From the cell containing the given text, extract its center point as (x, y) coordinate. 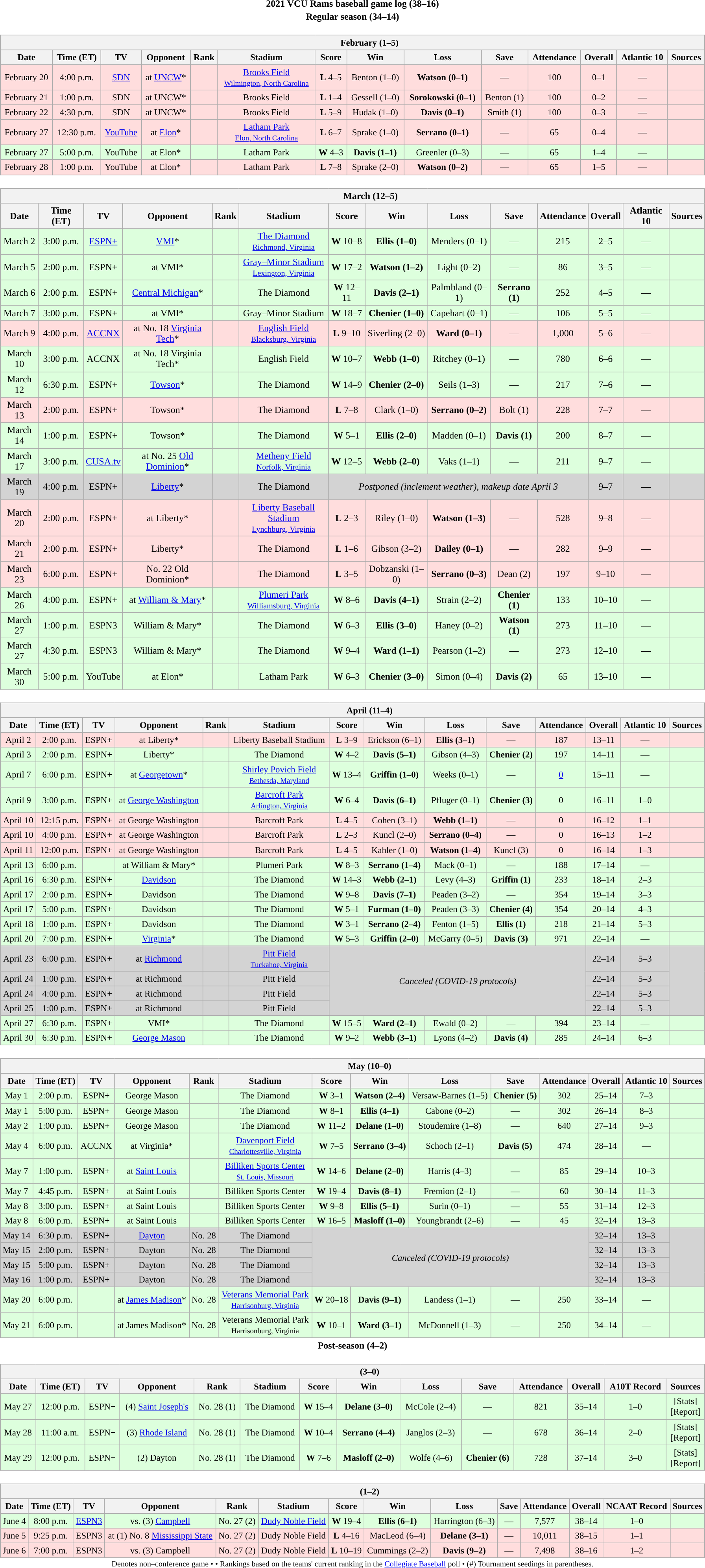
9–10 (605, 574)
Davis (3) (511, 939)
Capehart (0–1) (459, 313)
Watson (0–2) (443, 167)
215 (563, 241)
Delane (3–1) (464, 1535)
March 2 (20, 241)
Davis (2–1) (397, 293)
6–3 (645, 1038)
Webb (2–1) (395, 879)
March 21 (20, 548)
Chenier (3) (511, 800)
Dailey (0–1) (459, 548)
W 13–4 (347, 775)
Cabone (0–2) (450, 1111)
Sprake (2–0) (375, 167)
Harris (4–3) (450, 1171)
Davis (5–1) (395, 755)
W 15–5 (347, 1023)
11–10 (605, 625)
February 21 (27, 98)
Plumeri Park (279, 865)
133 (563, 599)
May 28 (18, 1432)
Kahler (1–0) (395, 850)
(2) Dayton (157, 1457)
33–14 (605, 1300)
June 4 (14, 1521)
Serrano (1) (514, 293)
30–14 (605, 1191)
Serrano (0–1) (443, 132)
Davis (6–1) (395, 800)
W 10–7 (347, 359)
Peaden (3–3) (455, 909)
Ellis (4–1) (380, 1111)
April 11 (18, 850)
Latham ParkElon, North Carolina (267, 132)
April (11–4) (352, 710)
April 3 (18, 755)
Haney (0–2) (459, 625)
Fenton (1–5) (455, 924)
Versaw-Barnes (1–5) (450, 1096)
Schoch (2–1) (450, 1145)
Webb (3–1) (395, 1038)
Serrano (4–4) (369, 1432)
Barcroft ParkArlington, Virginia (279, 800)
May 14 (17, 1235)
85 (564, 1171)
Smith (1) (504, 112)
MacLeod (6–4) (398, 1535)
April 16 (18, 879)
25–14 (605, 1096)
NCAAT Record (637, 1506)
W 4–3 (331, 153)
Janglos (2–3) (430, 1432)
34–14 (605, 1325)
Davis (8–1) (380, 1191)
16–11 (603, 800)
1,000 (563, 333)
0–2 (599, 98)
10,011 (544, 1535)
60 (564, 1191)
Levy (4–3) (455, 879)
21–14 (603, 924)
Liberty Baseball Stadium (279, 740)
Ellis (1–0) (397, 241)
(3–0) (352, 1372)
Metheny FieldNorfolk, Virginia (284, 461)
Griffin (1–0) (395, 775)
55 (564, 1206)
Ward (3–1) (380, 1325)
March 5 (20, 267)
Ellis (5–1) (380, 1206)
780 (563, 359)
L 10–19 (346, 1550)
W 10–8 (347, 241)
14–11 (603, 755)
38–14 (586, 1521)
8:00 p.m. (51, 1521)
April 2 (18, 740)
at No. 25 Old Dominion* (168, 461)
W 18–7 (347, 313)
282 (563, 548)
4–3 (645, 909)
March 6 (20, 293)
Wolfe (4–6) (430, 1457)
February 28 (27, 167)
Davis (2) (514, 676)
W 7–5 (331, 1145)
Delane (1–0) (380, 1126)
188 (561, 865)
May 29 (18, 1457)
821 (541, 1406)
March 14 (20, 436)
640 (564, 1126)
Billiken Sports CenterSt. Louis, Missouri (265, 1171)
April 30 (18, 1038)
Cohen (3–1) (395, 820)
9–8 (605, 518)
31–14 (605, 1206)
Chenier (4) (511, 909)
12:15 p.m. (59, 820)
Gessell (1–0) (375, 98)
Postponed (inclement weather), makeup date April 3 (458, 487)
9:25 p.m. (51, 1535)
Masloff (2–0) (369, 1457)
8–3 (646, 1111)
Ritchey (0–1) (459, 359)
L 1–6 (347, 548)
Davenport FieldCharlottesville, Virginia (265, 1145)
Pfluger (0–1) (455, 800)
Benton (1) (504, 98)
27–14 (605, 1126)
Ellis (1) (511, 924)
45 (564, 1221)
1–3 (645, 850)
March 17 (20, 461)
17–14 (603, 865)
7–7 (605, 410)
Ellis (3–1) (455, 740)
W 8–3 (347, 865)
228 (563, 410)
474 (564, 1145)
5–5 (605, 313)
Kuncl (2–0) (395, 835)
11–3 (646, 1191)
Pearson (1–2) (459, 651)
38–15 (586, 1535)
April 23 (18, 959)
Sorokowski (0–1) (443, 98)
W 14–3 (347, 879)
9–9 (605, 548)
Menders (0–1) (459, 241)
Webb (1–0) (397, 359)
April 13 (18, 865)
16–14 (603, 850)
678 (541, 1432)
Seils (1–3) (459, 385)
252 (563, 293)
28–14 (605, 1145)
March 23 (20, 574)
May 4 (17, 1145)
Virginia* (159, 939)
Chenier (1) (514, 599)
26–14 (605, 1111)
3–5 (605, 267)
W 4–2 (347, 755)
Dobzanski (1–0) (397, 574)
Ellis (3–0) (397, 625)
1–5 (599, 167)
15–11 (603, 775)
Serrano (0–4) (455, 835)
English FieldBlacksburg, Virginia (284, 333)
37–14 (586, 1457)
Chenier (6) (488, 1457)
Ward (1–1) (397, 651)
971 (561, 939)
Peaden (3–2) (455, 894)
4–5 (605, 293)
W 14–9 (347, 385)
6–6 (605, 359)
June 6 (14, 1550)
Madden (0–1) (459, 436)
Fremion (2–1) (450, 1191)
Ward (2–1) (395, 1023)
Riley (1–0) (397, 518)
March 26 (20, 599)
5–6 (605, 333)
Shirley Povich FieldBethesda, Maryland (279, 775)
March 13 (20, 410)
March 30 (20, 676)
7,577 (544, 1521)
Chenier (2–0) (397, 385)
The DiamondRichmond, Virginia (284, 241)
Davis (7–1) (395, 894)
Griffin (1) (511, 879)
L 6–7 (331, 132)
13–10 (605, 676)
Chenier (5) (515, 1096)
W 9–4 (347, 651)
Watson (2–4) (380, 1096)
4:45 p.m. (55, 1191)
13–11 (603, 740)
February 22 (27, 112)
24–14 (603, 1038)
233 (561, 879)
Delane (3–0) (369, 1406)
Central Michigan* (168, 293)
20–14 (603, 909)
86 (563, 267)
2–0 (635, 1432)
16–12 (603, 820)
Davis (4–1) (397, 599)
Light (0–2) (459, 267)
Youngbrandt (2–6) (450, 1221)
May 16 (17, 1280)
Bolt (1) (514, 410)
2–5 (605, 241)
W 9–2 (347, 1038)
April 7 (18, 775)
Kuncl (3) (511, 850)
W 11–2 (331, 1126)
March 7 (20, 313)
Serrano (1–4) (395, 865)
Webb (2–0) (397, 461)
285 (561, 1038)
Delane (2–0) (380, 1171)
Watson (0–1) (443, 77)
(1–2) (352, 1491)
Furman (1–0) (395, 909)
Cummings (2–2) (398, 1550)
at Virginia* (152, 1145)
Pitt FieldTuckahoe, Virginia (279, 959)
Mack (0–1) (455, 865)
W 16–5 (331, 1221)
L 4–16 (346, 1535)
528 (563, 518)
McCole (2–4) (430, 1406)
W 6–4 (347, 800)
728 (541, 1457)
Lyons (4–2) (455, 1038)
Greenler (0–3) (443, 153)
Stoudemire (1–8) (450, 1126)
McGarry (0–5) (455, 939)
Watson (1–4) (455, 850)
April 27 (18, 1023)
W 8–6 (347, 599)
at (1) No. 8 Mississippi State (161, 1535)
Davis (9–1) (380, 1300)
W 15–4 (318, 1406)
May 21 (17, 1325)
April 9 (18, 800)
36–14 (586, 1432)
March 19 (20, 487)
March 10 (20, 359)
Dean (2) (514, 574)
Davis (4) (511, 1038)
April 25 (18, 1008)
Davis (1) (514, 436)
Landess (1–1) (450, 1300)
June 5 (14, 1535)
200 (563, 436)
Siverling (2–0) (397, 333)
106 (563, 313)
11:00 a.m. (61, 1432)
Vaks (1–1) (459, 461)
16–13 (603, 835)
W 12–11 (347, 293)
Gibson (4–3) (455, 755)
Simon (0–4) (459, 676)
Plumeri ParkWilliamsburg, Virginia (284, 599)
May 2 (17, 1126)
Davis (5) (515, 1145)
L 3–9 (347, 740)
10–3 (646, 1171)
Serrano (2–4) (395, 924)
8–7 (605, 436)
Brooks FieldWilmington, North Carolina (267, 77)
187 (561, 740)
Gibson (3–2) (397, 548)
0–4 (599, 132)
217 (563, 385)
Liberty Baseball StadiumLynchburg, Virginia (284, 518)
Ellis (6–1) (398, 1521)
W 10–1 (331, 1325)
Strain (2–2) (459, 599)
W 10–4 (318, 1432)
2–3 (645, 879)
12–3 (646, 1206)
Watson (1–2) (397, 267)
W 20–18 (331, 1300)
L 1–4 (331, 98)
March 9 (20, 333)
211 (563, 461)
35–14 (586, 1406)
Davis (9–2) (464, 1550)
April 20 (18, 939)
Watson (1) (514, 625)
at Georgetown* (159, 775)
L 9–10 (347, 333)
(4) Saint Joseph's (157, 1406)
L 3–5 (347, 574)
218 (561, 924)
0–1 (599, 77)
9–3 (646, 1126)
Davis (0–1) (443, 112)
7–3 (646, 1096)
W 12–5 (347, 461)
Surin (0–1) (450, 1206)
February (1–5) (352, 42)
19–14 (603, 894)
Clark (1–0) (397, 410)
3–0 (635, 1457)
12:30 p.m. (77, 132)
March 20 (20, 518)
29–14 (605, 1171)
W 8–1 (331, 1111)
10–10 (605, 599)
No. 22 Old Dominion* (168, 574)
W 14–6 (331, 1171)
Gray–Minor StadiumLexington, Virginia (284, 267)
Palmbland (0–1) (459, 293)
Benton (1–0) (375, 77)
7,498 (544, 1550)
May 20 (17, 1300)
A10T Record (635, 1387)
Chenier (2) (511, 755)
Chenier (3–0) (397, 676)
12–10 (605, 651)
February 20 (27, 77)
38–16 (586, 1550)
March (12–5) (352, 195)
18–14 (603, 879)
23–14 (603, 1023)
394 (561, 1023)
March 12 (20, 385)
Serrano (0–3) (459, 574)
0–3 (599, 112)
Harrington (6–3) (464, 1521)
W 5–3 (347, 939)
May 27 (18, 1406)
Sprake (1–0) (375, 132)
Serrano (3–4) (380, 1145)
1–4 (599, 153)
English Field (284, 359)
Hudak (1–0) (375, 112)
Watson (1–3) (459, 518)
W 17–2 (347, 267)
Gray–Minor Stadium (284, 313)
Erickson (6–1) (395, 740)
McDonnell (1–3) (450, 1325)
Webb (1–1) (455, 820)
Serrano (0–2) (459, 410)
Ellis (2–0) (397, 436)
Chenier (1–0) (397, 313)
Weeks (0–1) (455, 775)
Ewald (0–2) (455, 1023)
Davis (1–1) (375, 153)
CUSA.tv (103, 461)
Griffin (2–0) (395, 939)
May (10–0) (352, 1066)
L 5–9 (331, 112)
7–6 (605, 385)
3–3 (645, 894)
W 7–6 (318, 1457)
(3) Rhode Island (157, 1432)
Masloff (1–0) (380, 1221)
Ward (0–1) (459, 333)
April 18 (18, 924)
